For the text-containing cell, return its midpoint in [x, y] coordinate format. 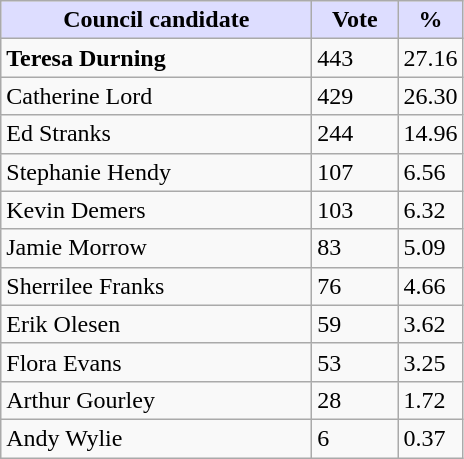
Arthur Gourley [156, 400]
Vote [355, 20]
83 [355, 248]
Teresa Durning [156, 58]
443 [355, 58]
3.25 [430, 362]
Andy Wylie [156, 438]
% [430, 20]
6 [355, 438]
Jamie Morrow [156, 248]
28 [355, 400]
Catherine Lord [156, 96]
6.56 [430, 172]
4.66 [430, 286]
3.62 [430, 324]
53 [355, 362]
1.72 [430, 400]
27.16 [430, 58]
Flora Evans [156, 362]
Council candidate [156, 20]
429 [355, 96]
Kevin Demers [156, 210]
5.09 [430, 248]
6.32 [430, 210]
Ed Stranks [156, 134]
Erik Olesen [156, 324]
76 [355, 286]
14.96 [430, 134]
103 [355, 210]
0.37 [430, 438]
107 [355, 172]
59 [355, 324]
26.30 [430, 96]
Stephanie Hendy [156, 172]
244 [355, 134]
Sherrilee Franks [156, 286]
